From the cell containing the given text, extract its center point as (x, y) coordinate. 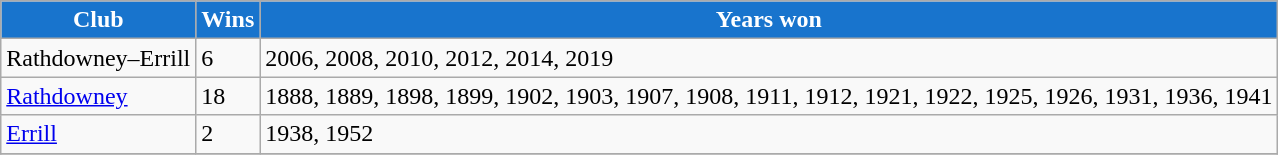
Rathdowney (98, 96)
2006, 2008, 2010, 2012, 2014, 2019 (769, 58)
Rathdowney–Errill (98, 58)
1938, 1952 (769, 134)
Years won (769, 20)
18 (228, 96)
Club (98, 20)
Wins (228, 20)
1888, 1889, 1898, 1899, 1902, 1903, 1907, 1908, 1911, 1912, 1921, 1922, 1925, 1926, 1931, 1936, 1941 (769, 96)
Errill (98, 134)
6 (228, 58)
2 (228, 134)
